Locate the cell with the specified text and output its (X, Y) center coordinate. 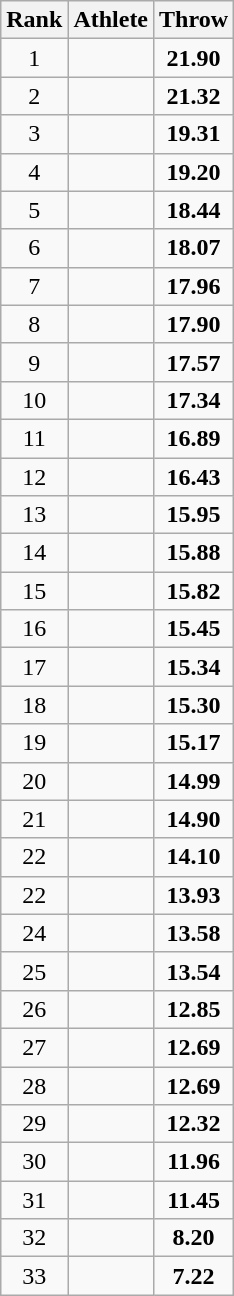
29 (34, 1124)
15 (34, 591)
16.43 (194, 477)
13.54 (194, 971)
24 (34, 933)
Athlete (111, 20)
15.82 (194, 591)
6 (34, 248)
33 (34, 1276)
5 (34, 210)
31 (34, 1200)
32 (34, 1238)
15.88 (194, 553)
19.31 (194, 134)
Rank (34, 20)
28 (34, 1085)
11 (34, 438)
17.96 (194, 286)
12.85 (194, 1009)
19.20 (194, 172)
12.32 (194, 1124)
14 (34, 553)
18.07 (194, 248)
13.93 (194, 895)
18.44 (194, 210)
7.22 (194, 1276)
9 (34, 362)
18 (34, 705)
17.34 (194, 400)
15.30 (194, 705)
10 (34, 400)
15.95 (194, 515)
15.34 (194, 667)
17.90 (194, 324)
1 (34, 58)
13 (34, 515)
16.89 (194, 438)
17 (34, 667)
21.32 (194, 96)
7 (34, 286)
21.90 (194, 58)
4 (34, 172)
15.45 (194, 629)
13.58 (194, 933)
8 (34, 324)
11.96 (194, 1162)
25 (34, 971)
12 (34, 477)
17.57 (194, 362)
3 (34, 134)
27 (34, 1047)
11.45 (194, 1200)
Throw (194, 20)
14.90 (194, 819)
26 (34, 1009)
15.17 (194, 743)
20 (34, 781)
2 (34, 96)
8.20 (194, 1238)
21 (34, 819)
19 (34, 743)
14.10 (194, 857)
14.99 (194, 781)
16 (34, 629)
30 (34, 1162)
